Determine the [X, Y] coordinate at the center of the cell enclosing the given text.  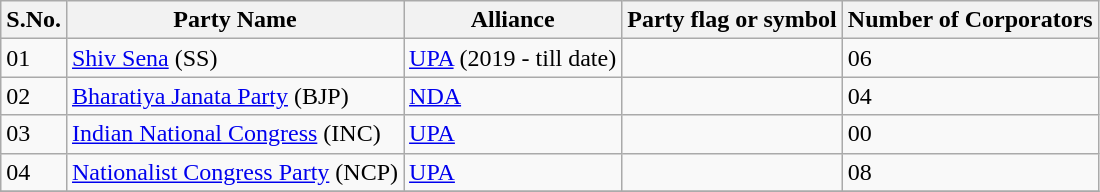
02 [34, 96]
01 [34, 58]
S.No. [34, 20]
03 [34, 134]
Shiv Sena (SS) [234, 58]
08 [970, 172]
Party Name [234, 20]
Indian National Congress (INC) [234, 134]
NDA [513, 96]
Alliance [513, 20]
Bharatiya Janata Party (BJP) [234, 96]
UPA (2019 - till date) [513, 58]
06 [970, 58]
Number of Corporators [970, 20]
00 [970, 134]
Nationalist Congress Party (NCP) [234, 172]
Party flag or symbol [732, 20]
